Identify which cell holds the provided text, then report its [x, y] central coordinate. 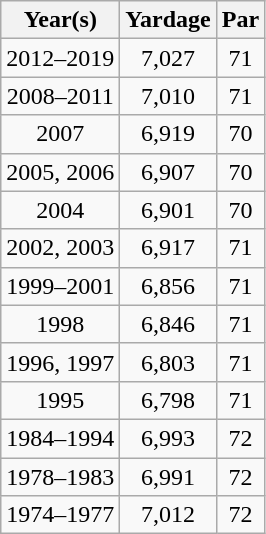
6,803 [168, 362]
2002, 2003 [60, 248]
2005, 2006 [60, 172]
1999–2001 [60, 286]
2012–2019 [60, 58]
6,919 [168, 134]
7,010 [168, 96]
1978–1983 [60, 477]
2004 [60, 210]
2008–2011 [60, 96]
6,856 [168, 286]
Yardage [168, 20]
6,991 [168, 477]
Year(s) [60, 20]
1998 [60, 324]
6,846 [168, 324]
6,907 [168, 172]
6,901 [168, 210]
6,993 [168, 438]
2007 [60, 134]
6,917 [168, 248]
1996, 1997 [60, 362]
6,798 [168, 400]
7,027 [168, 58]
1995 [60, 400]
1984–1994 [60, 438]
1974–1977 [60, 515]
7,012 [168, 515]
Par [240, 20]
